For the text-containing cell, return its midpoint in (x, y) coordinate format. 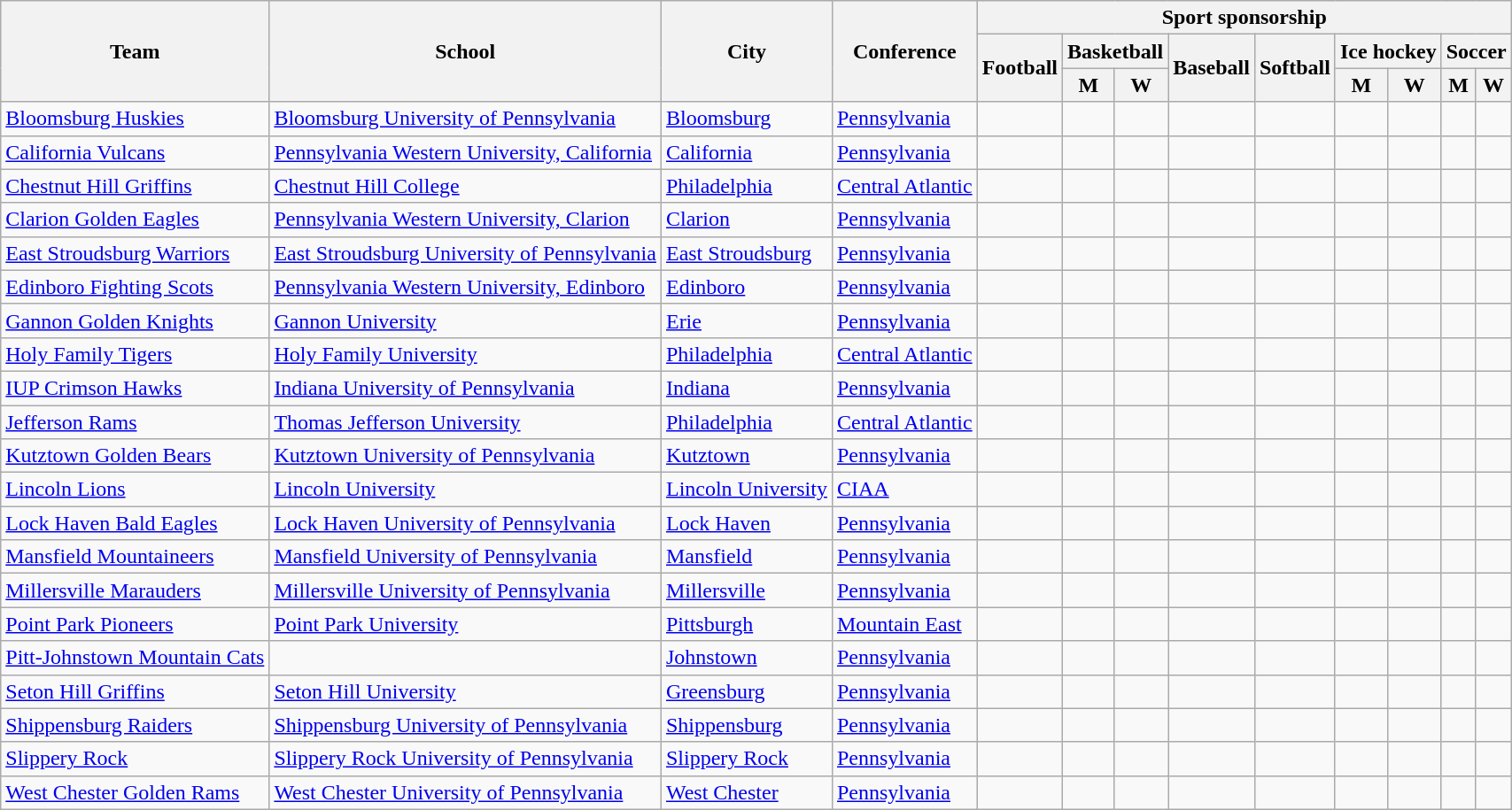
Millersville University of Pennsylvania (466, 590)
Mansfield Mountaineers (135, 557)
Edinboro (746, 287)
Lock Haven Bald Eagles (135, 523)
CIAA (904, 490)
Chestnut Hill Griffins (135, 186)
Shippensburg (746, 725)
Pitt-Johnstown Mountain Cats (135, 658)
Pittsburgh (746, 624)
Pennsylvania Western University, Clarion (466, 220)
East Stroudsburg Warriors (135, 253)
Indiana (746, 388)
Slippery Rock University of Pennsylvania (466, 759)
Erie (746, 320)
Edinboro Fighting Scots (135, 287)
Jefferson Rams (135, 422)
Kutztown Golden Bears (135, 456)
Seton Hill Griffins (135, 691)
Sport sponsorship (1244, 18)
Chestnut Hill College (466, 186)
Shippensburg Raiders (135, 725)
Holy Family Tigers (135, 354)
Team (135, 51)
Soccer (1476, 51)
Pennsylvania Western University, California (466, 152)
East Stroudsburg (746, 253)
Bloomsburg (746, 119)
West Chester Golden Rams (135, 792)
Lincoln Lions (135, 490)
City (746, 51)
Bloomsburg University of Pennsylvania (466, 119)
Mansfield University of Pennsylvania (466, 557)
Indiana University of Pennsylvania (466, 388)
Lock Haven University of Pennsylvania (466, 523)
Point Park Pioneers (135, 624)
Greensburg (746, 691)
Seton Hill University (466, 691)
Millersville (746, 590)
Shippensburg University of Pennsylvania (466, 725)
Millersville Marauders (135, 590)
Gannon University (466, 320)
Conference (904, 51)
California Vulcans (135, 152)
Softball (1295, 68)
Bloomsburg Huskies (135, 119)
Football (1020, 68)
Pennsylvania Western University, Edinboro (466, 287)
Kutztown University of Pennsylvania (466, 456)
Kutztown (746, 456)
California (746, 152)
Johnstown (746, 658)
Clarion (746, 220)
Mansfield (746, 557)
School (466, 51)
Holy Family University (466, 354)
IUP Crimson Hawks (135, 388)
Clarion Golden Eagles (135, 220)
West Chester University of Pennsylvania (466, 792)
Mountain East (904, 624)
Basketball (1116, 51)
East Stroudsburg University of Pennsylvania (466, 253)
Lock Haven (746, 523)
Gannon Golden Knights (135, 320)
West Chester (746, 792)
Point Park University (466, 624)
Baseball (1212, 68)
Thomas Jefferson University (466, 422)
Ice hockey (1388, 51)
